From the cell containing the given text, extract its center point as [x, y] coordinate. 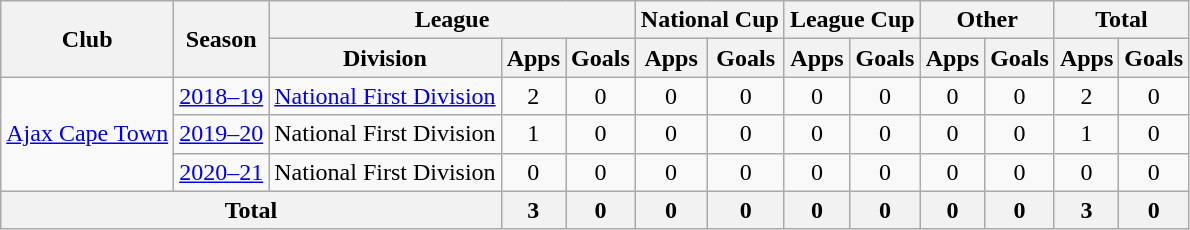
National Cup [710, 20]
Division [385, 58]
2019–20 [222, 134]
2018–19 [222, 96]
Season [222, 39]
Club [88, 39]
2020–21 [222, 172]
Ajax Cape Town [88, 134]
League Cup [852, 20]
Other [987, 20]
League [452, 20]
